Search for the cell housing the specified text and yield its [X, Y] center coordinate. 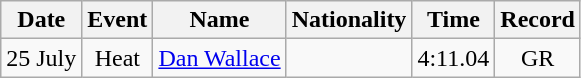
Dan Wallace [220, 58]
Date [42, 20]
25 July [42, 58]
Event [118, 20]
Heat [118, 58]
GR [538, 58]
4:11.04 [454, 58]
Name [220, 20]
Record [538, 20]
Nationality [349, 20]
Time [454, 20]
